Detect which cell encompasses the target text, then output its [x, y] center coordinate. 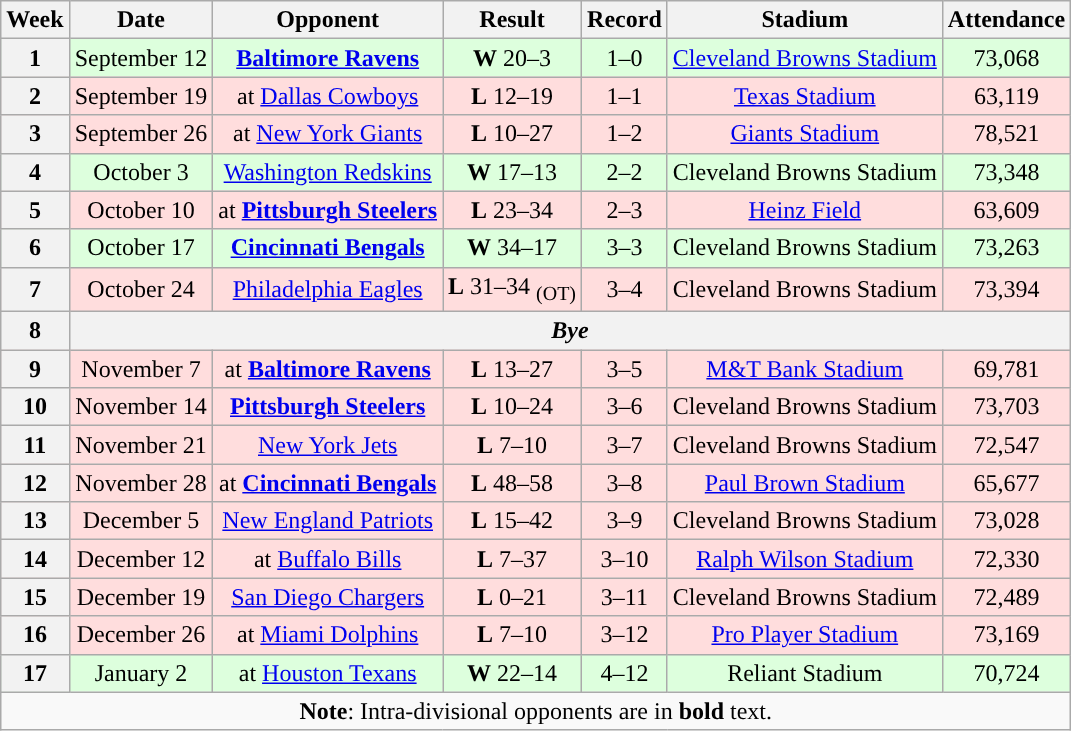
New York Jets [328, 445]
11 [35, 445]
10 [35, 407]
L 10–27 [512, 134]
3 [35, 134]
4–12 [625, 673]
4 [35, 172]
L 7–37 [512, 559]
Week [35, 20]
Attendance [1006, 20]
1–2 [625, 134]
at Houston Texans [328, 673]
17 [35, 673]
3–6 [625, 407]
3–3 [625, 248]
Texas Stadium [804, 96]
M&T Bank Stadium [804, 369]
W 17–13 [512, 172]
12 [35, 483]
at Pittsburgh Steelers [328, 210]
2–3 [625, 210]
October 24 [141, 289]
73,348 [1006, 172]
Stadium [804, 20]
W 22–14 [512, 673]
73,263 [1006, 248]
73,068 [1006, 58]
September 19 [141, 96]
at Dallas Cowboys [328, 96]
65,677 [1006, 483]
3–7 [625, 445]
Opponent [328, 20]
16 [35, 635]
Record [625, 20]
3–10 [625, 559]
October 3 [141, 172]
15 [35, 597]
1–1 [625, 96]
3–12 [625, 635]
Reliant Stadium [804, 673]
1–0 [625, 58]
72,489 [1006, 597]
November 28 [141, 483]
at New York Giants [328, 134]
3–8 [625, 483]
9 [35, 369]
Pro Player Stadium [804, 635]
December 26 [141, 635]
L 12–19 [512, 96]
October 17 [141, 248]
73,394 [1006, 289]
November 14 [141, 407]
Result [512, 20]
December 12 [141, 559]
November 7 [141, 369]
September 12 [141, 58]
7 [35, 289]
at Miami Dolphins [328, 635]
73,169 [1006, 635]
L 10–24 [512, 407]
73,028 [1006, 521]
L 48–58 [512, 483]
1 [35, 58]
3–4 [625, 289]
L 23–34 [512, 210]
Cincinnati Bengals [328, 248]
73,703 [1006, 407]
Philadelphia Eagles [328, 289]
Note: Intra-divisional opponents are in bold text. [536, 711]
New England Patriots [328, 521]
L 15–42 [512, 521]
December 5 [141, 521]
San Diego Chargers [328, 597]
2–2 [625, 172]
63,119 [1006, 96]
14 [35, 559]
W 34–17 [512, 248]
L 13–27 [512, 369]
8 [35, 331]
Heinz Field [804, 210]
Giants Stadium [804, 134]
W 20–3 [512, 58]
November 21 [141, 445]
6 [35, 248]
2 [35, 96]
Washington Redskins [328, 172]
Date [141, 20]
January 2 [141, 673]
L 0–21 [512, 597]
3–11 [625, 597]
L 31–34 (OT) [512, 289]
78,521 [1006, 134]
3–9 [625, 521]
December 19 [141, 597]
3–5 [625, 369]
at Buffalo Bills [328, 559]
at Baltimore Ravens [328, 369]
63,609 [1006, 210]
72,547 [1006, 445]
September 26 [141, 134]
Ralph Wilson Stadium [804, 559]
Paul Brown Stadium [804, 483]
Baltimore Ravens [328, 58]
69,781 [1006, 369]
Pittsburgh Steelers [328, 407]
at Cincinnati Bengals [328, 483]
72,330 [1006, 559]
Bye [570, 331]
13 [35, 521]
5 [35, 210]
70,724 [1006, 673]
October 10 [141, 210]
